Provide the (x, y) coordinate of the cell's center where the given text is located.  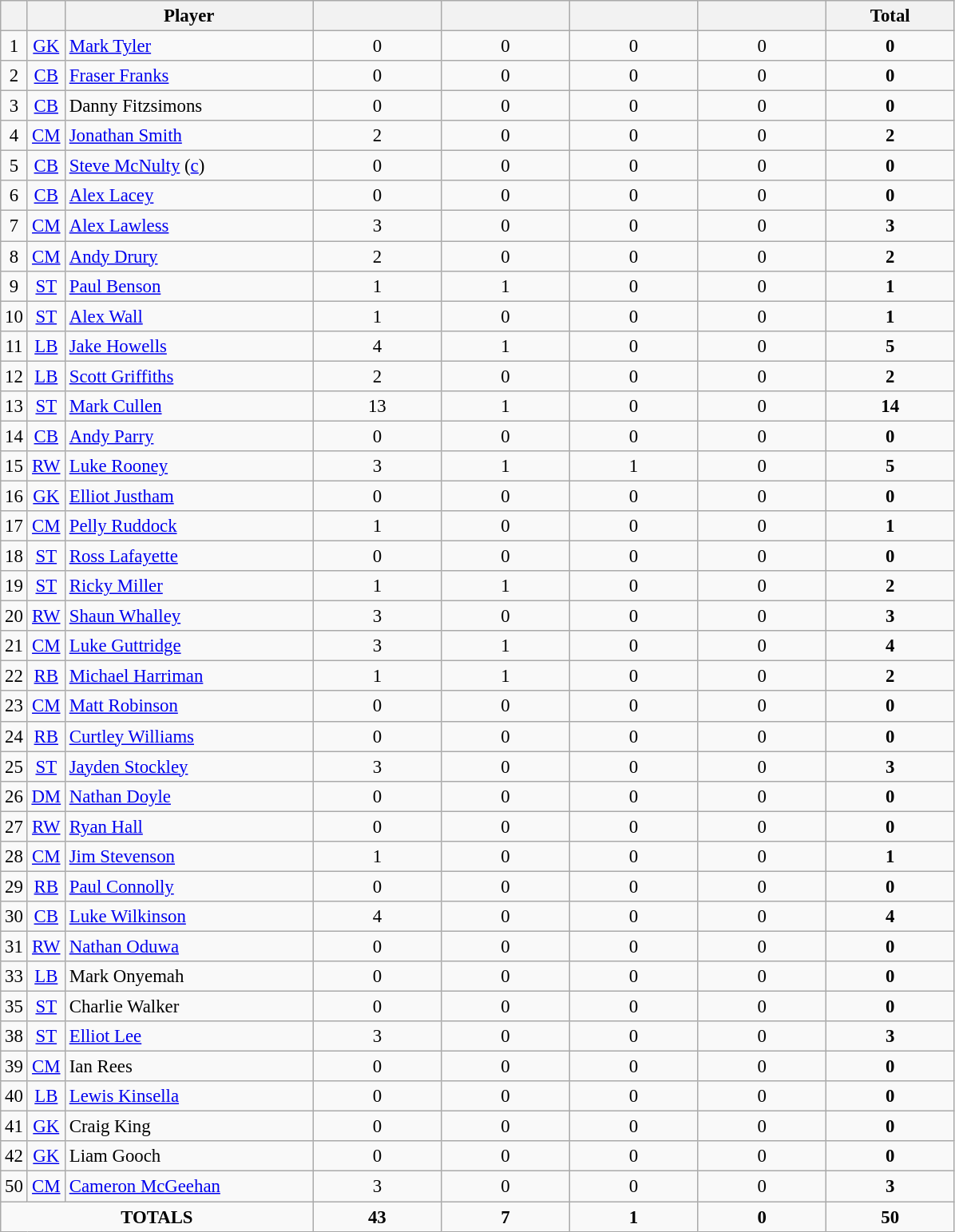
10 (14, 316)
Mark Onyemah (188, 976)
Cameron McGeehan (188, 1186)
Paul Connolly (188, 886)
Ryan Hall (188, 826)
11 (14, 346)
Craig King (188, 1127)
16 (14, 496)
Nathan Oduwa (188, 946)
9 (14, 286)
Luke Rooney (188, 466)
Curtley Williams (188, 736)
23 (14, 707)
38 (14, 1036)
27 (14, 826)
42 (14, 1157)
Player (188, 16)
35 (14, 1007)
Jim Stevenson (188, 857)
Andy Drury (188, 256)
Scott Griffiths (188, 376)
TOTALS (157, 1217)
Danny Fitzsimons (188, 106)
40 (14, 1096)
33 (14, 976)
26 (14, 796)
15 (14, 466)
29 (14, 886)
Alex Lacey (188, 196)
Ian Rees (188, 1067)
Nathan Doyle (188, 796)
Shaun Whalley (188, 616)
Andy Parry (188, 436)
Luke Wilkinson (188, 917)
Steve McNulty (c) (188, 166)
22 (14, 676)
Jonathan Smith (188, 136)
Elliot Lee (188, 1036)
Ricky Miller (188, 586)
Alex Lawless (188, 226)
17 (14, 526)
Fraser Franks (188, 76)
19 (14, 586)
Matt Robinson (188, 707)
31 (14, 946)
28 (14, 857)
Lewis Kinsella (188, 1096)
Total (890, 16)
18 (14, 557)
Charlie Walker (188, 1007)
Alex Wall (188, 316)
24 (14, 736)
Luke Guttridge (188, 646)
25 (14, 767)
41 (14, 1127)
30 (14, 917)
Jake Howells (188, 346)
12 (14, 376)
Liam Gooch (188, 1157)
20 (14, 616)
8 (14, 256)
Ross Lafayette (188, 557)
Paul Benson (188, 286)
Jayden Stockley (188, 767)
43 (377, 1217)
6 (14, 196)
Pelly Ruddock (188, 526)
39 (14, 1067)
DM (46, 796)
Mark Cullen (188, 406)
Elliot Justham (188, 496)
Michael Harriman (188, 676)
Mark Tyler (188, 46)
21 (14, 646)
